Find where the given text appears and provide that cell's center as [x, y] coordinate. 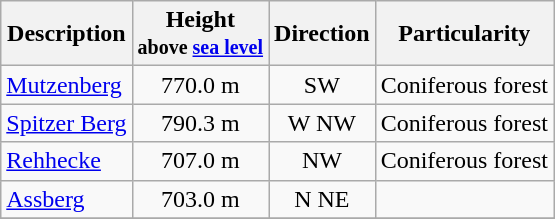
Spitzer Berg [66, 123]
Particularity [464, 34]
N NE [322, 199]
707.0 m [200, 161]
Mutzenberg [66, 85]
770.0 m [200, 85]
790.3 m [200, 123]
Description [66, 34]
NW [322, 161]
Direction [322, 34]
703.0 m [200, 199]
Height above sea level [200, 34]
Rehhecke [66, 161]
Assberg [66, 199]
W NW [322, 123]
SW [322, 85]
